Capture the cell that displays the provided text and extract its (X, Y) central coordinate. 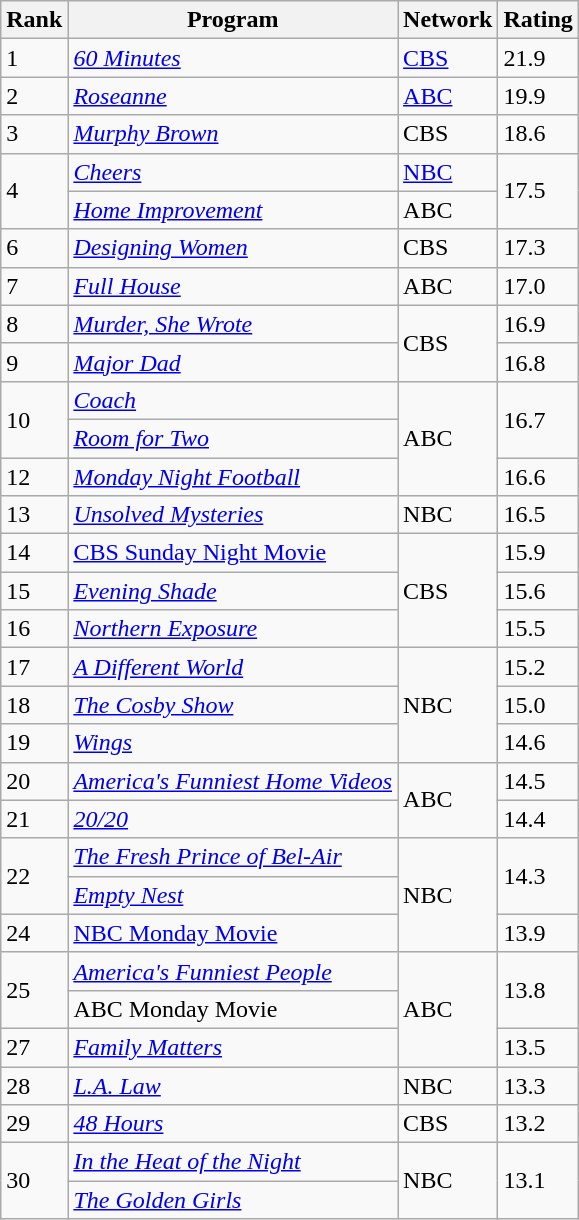
L.A. Law (233, 1085)
4 (34, 191)
NBC Monday Movie (233, 933)
Room for Two (233, 438)
16.7 (538, 419)
15.9 (538, 553)
16.9 (538, 324)
10 (34, 419)
Wings (233, 743)
16.8 (538, 362)
13.3 (538, 1085)
21.9 (538, 58)
22 (34, 876)
13 (34, 515)
14.6 (538, 743)
Murder, She Wrote (233, 324)
A Different World (233, 667)
20 (34, 781)
Network (448, 20)
17.3 (538, 248)
Monday Night Football (233, 477)
30 (34, 1181)
Empty Nest (233, 895)
17.0 (538, 286)
Full House (233, 286)
7 (34, 286)
Rank (34, 20)
18 (34, 705)
In the Heat of the Night (233, 1162)
14.3 (538, 876)
6 (34, 248)
CBS Sunday Night Movie (233, 553)
America's Funniest Home Videos (233, 781)
Unsolved Mysteries (233, 515)
19 (34, 743)
ABC Monday Movie (233, 1009)
Home Improvement (233, 210)
13.2 (538, 1124)
3 (34, 134)
13.5 (538, 1047)
Coach (233, 400)
2 (34, 96)
25 (34, 990)
18.6 (538, 134)
The Cosby Show (233, 705)
The Fresh Prince of Bel-Air (233, 857)
28 (34, 1085)
19.9 (538, 96)
15.6 (538, 591)
14.4 (538, 819)
17 (34, 667)
Cheers (233, 172)
16.5 (538, 515)
29 (34, 1124)
America's Funniest People (233, 971)
48 Hours (233, 1124)
20/20 (233, 819)
Murphy Brown (233, 134)
14.5 (538, 781)
8 (34, 324)
15.0 (538, 705)
Rating (538, 20)
The Golden Girls (233, 1200)
Evening Shade (233, 591)
1 (34, 58)
15.5 (538, 629)
Family Matters (233, 1047)
9 (34, 362)
17.5 (538, 191)
27 (34, 1047)
15.2 (538, 667)
16.6 (538, 477)
13.9 (538, 933)
Program (233, 20)
15 (34, 591)
60 Minutes (233, 58)
21 (34, 819)
13.1 (538, 1181)
12 (34, 477)
24 (34, 933)
Major Dad (233, 362)
Designing Women (233, 248)
13.8 (538, 990)
Roseanne (233, 96)
Northern Exposure (233, 629)
16 (34, 629)
14 (34, 553)
